Extract the (x, y) coordinate from the center of the cell holding the provided text.  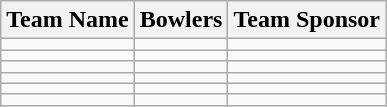
Bowlers (181, 20)
Team Name (68, 20)
Team Sponsor (307, 20)
